Locate the cell with the specified text and output its (x, y) center coordinate. 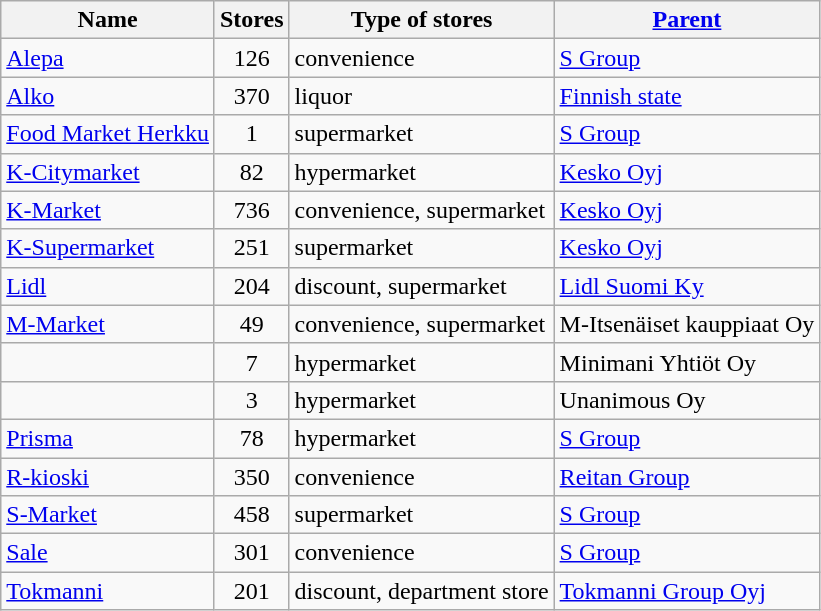
3 (252, 400)
R-kioski (108, 477)
K-Citymarket (108, 172)
Prisma (108, 438)
49 (252, 324)
82 (252, 172)
78 (252, 438)
S-Market (108, 515)
Minimani Yhtiöt Oy (687, 362)
7 (252, 362)
126 (252, 58)
Finnish state (687, 96)
K-Market (108, 210)
350 (252, 477)
Parent (687, 20)
Name (108, 20)
liquor (422, 96)
Lidl (108, 286)
251 (252, 248)
301 (252, 553)
Alepa (108, 58)
1 (252, 134)
Tokmanni (108, 591)
370 (252, 96)
discount, department store (422, 591)
Type of stores (422, 20)
Unanimous Oy (687, 400)
Sale (108, 553)
Lidl Suomi Ky (687, 286)
Stores (252, 20)
Tokmanni Group Oyj (687, 591)
Food Market Herkku (108, 134)
M-Market (108, 324)
M-Itsenäiset kauppiaat Oy (687, 324)
736 (252, 210)
458 (252, 515)
201 (252, 591)
Alko (108, 96)
discount, supermarket (422, 286)
K-Supermarket (108, 248)
Reitan Group (687, 477)
204 (252, 286)
